For the text-containing cell, return its midpoint in (x, y) coordinate format. 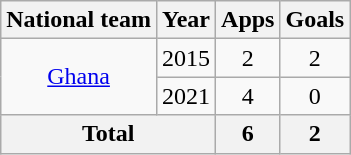
2015 (186, 58)
Ghana (79, 77)
6 (248, 134)
0 (315, 96)
Goals (315, 20)
Year (186, 20)
National team (79, 20)
2021 (186, 96)
Apps (248, 20)
4 (248, 96)
Total (108, 134)
